Capture the cell that displays the provided text and extract its [x, y] central coordinate. 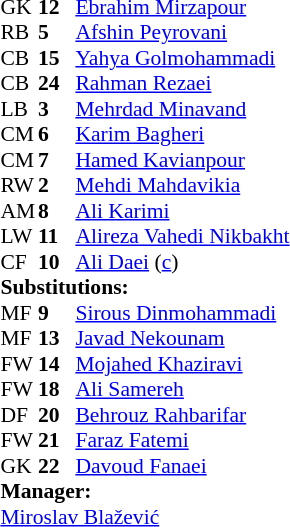
20 [57, 415]
Sirous Dinmohammadi [182, 313]
22 [57, 466]
8 [57, 211]
Alireza Vahedi Nikbakht [182, 237]
7 [57, 160]
GK [19, 466]
AM [19, 211]
Manager: [144, 491]
Ali Daei (c) [182, 262]
5 [57, 33]
LW [19, 237]
Behrouz Rahbarifar [182, 415]
Javad Nekounam [182, 339]
Ali Samereh [182, 389]
9 [57, 313]
10 [57, 262]
2 [57, 185]
RW [19, 185]
18 [57, 389]
14 [57, 364]
Ali Karimi [182, 211]
13 [57, 339]
RB [19, 33]
11 [57, 237]
DF [19, 415]
15 [57, 58]
LB [19, 109]
21 [57, 441]
Davoud Fanaei [182, 466]
CF [19, 262]
3 [57, 109]
24 [57, 83]
Mojahed Khaziravi [182, 364]
6 [57, 135]
Substitutions: [144, 287]
Mehrdad Minavand [182, 109]
Karim Bagheri [182, 135]
Faraz Fatemi [182, 441]
Mehdi Mahdavikia [182, 185]
Hamed Kavianpour [182, 160]
Afshin Peyrovani [182, 33]
Yahya Golmohammadi [182, 58]
Rahman Rezaei [182, 83]
